Find where the given text appears and provide that cell's center as [X, Y] coordinate. 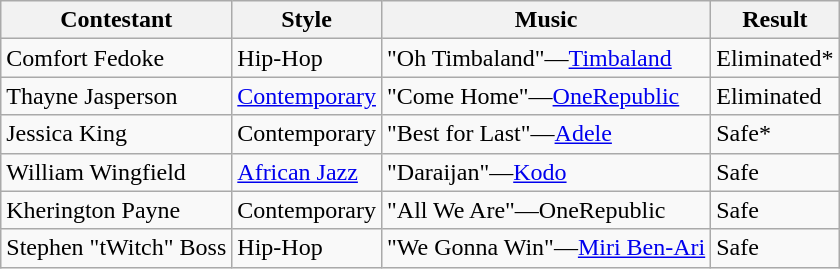
Comfort Fedoke [116, 58]
"Oh Timbaland"—Timbaland [546, 58]
"We Gonna Win"—Miri Ben-Ari [546, 248]
Music [546, 20]
"Daraijan"—Kodo [546, 172]
"All We Are"—OneRepublic [546, 210]
Safe* [775, 134]
"Best for Last"—Adele [546, 134]
African Jazz [307, 172]
Kherington Payne [116, 210]
"Come Home"—OneRepublic [546, 96]
Stephen "tWitch" Boss [116, 248]
Thayne Jasperson [116, 96]
Contestant [116, 20]
Eliminated* [775, 58]
Result [775, 20]
Eliminated [775, 96]
William Wingfield [116, 172]
Jessica King [116, 134]
Style [307, 20]
